For the text-containing cell, return its midpoint in (x, y) coordinate format. 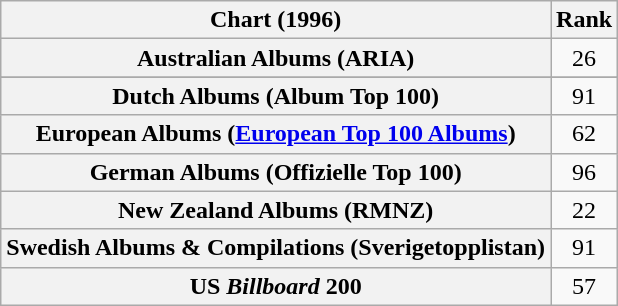
Chart (1996) (276, 20)
Australian Albums (ARIA) (276, 58)
European Albums (European Top 100 Albums) (276, 134)
New Zealand Albums (RMNZ) (276, 210)
22 (584, 210)
26 (584, 58)
US Billboard 200 (276, 286)
Rank (584, 20)
62 (584, 134)
57 (584, 286)
Dutch Albums (Album Top 100) (276, 96)
German Albums (Offizielle Top 100) (276, 172)
96 (584, 172)
Swedish Albums & Compilations (Sverigetopplistan) (276, 248)
